Detect which cell encompasses the target text, then output its [X, Y] center coordinate. 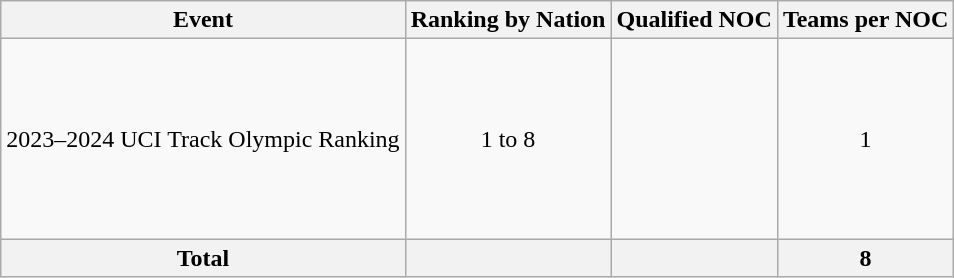
Total [203, 258]
Event [203, 20]
Qualified NOC [694, 20]
Teams per NOC [865, 20]
2023–2024 UCI Track Olympic Ranking [203, 139]
Ranking by Nation [508, 20]
1 [865, 139]
8 [865, 258]
1 to 8 [508, 139]
